Determine the (x, y) coordinate at the center of the cell enclosing the given text.  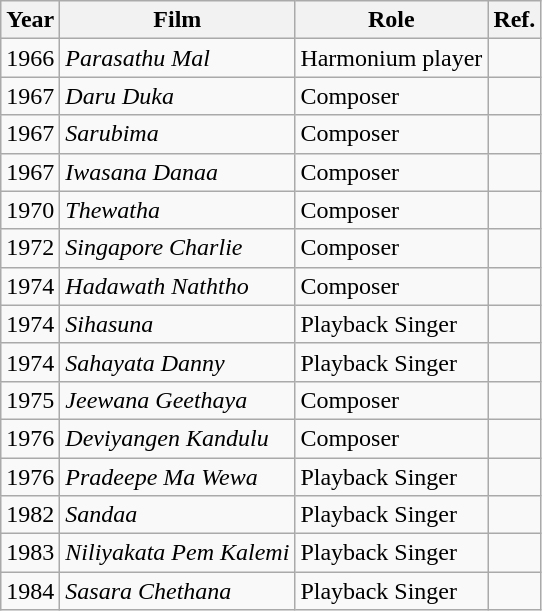
Year (30, 20)
Role (392, 20)
Film (178, 20)
Daru Duka (178, 96)
1975 (30, 400)
Deviyangen Kandulu (178, 438)
1970 (30, 210)
1972 (30, 248)
Sarubima (178, 134)
1984 (30, 591)
Sasara Chethana (178, 591)
Thewatha (178, 210)
Sihasuna (178, 324)
Pradeepe Ma Wewa (178, 477)
1966 (30, 58)
Sahayata Danny (178, 362)
1983 (30, 553)
Hadawath Naththo (178, 286)
Harmonium player (392, 58)
Singapore Charlie (178, 248)
Niliyakata Pem Kalemi (178, 553)
Iwasana Danaa (178, 172)
Parasathu Mal (178, 58)
Sandaa (178, 515)
Ref. (514, 20)
1982 (30, 515)
Jeewana Geethaya (178, 400)
